Identify which cell holds the provided text, then report its (x, y) central coordinate. 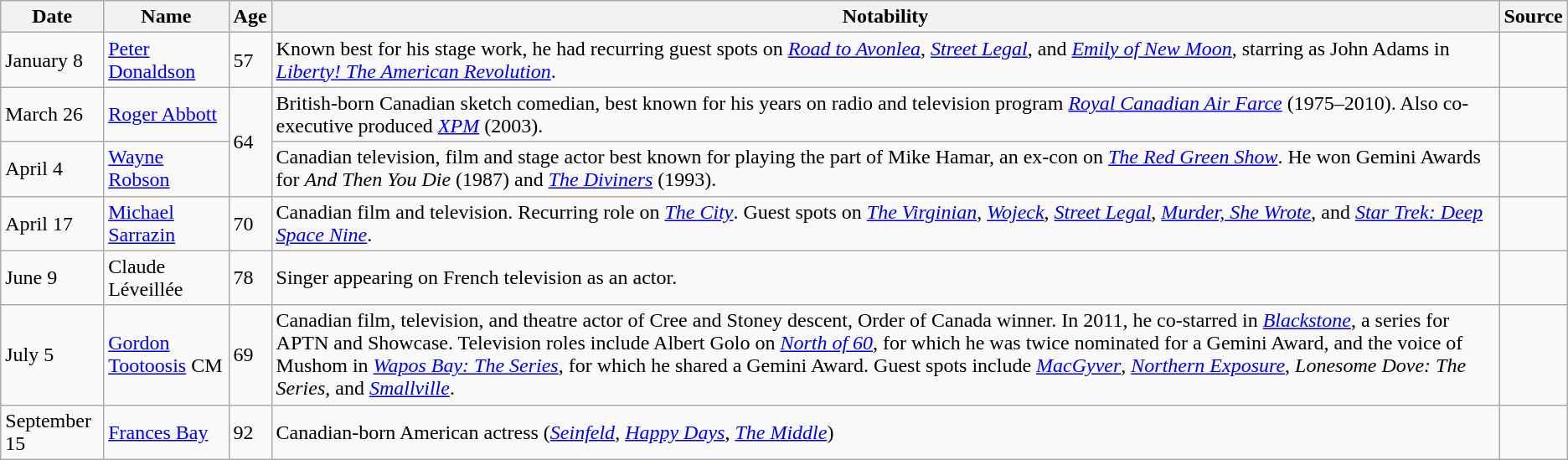
Peter Donaldson (166, 60)
70 (250, 223)
78 (250, 278)
March 26 (52, 114)
Wayne Robson (166, 169)
Date (52, 17)
Age (250, 17)
92 (250, 432)
69 (250, 355)
April 4 (52, 169)
Claude Léveillée (166, 278)
Name (166, 17)
September 15 (52, 432)
Notability (885, 17)
July 5 (52, 355)
April 17 (52, 223)
64 (250, 142)
Gordon Tootoosis CM (166, 355)
Michael Sarrazin (166, 223)
Roger Abbott (166, 114)
Singer appearing on French television as an actor. (885, 278)
June 9 (52, 278)
Canadian-born American actress (Seinfeld, Happy Days, The Middle) (885, 432)
January 8 (52, 60)
57 (250, 60)
Frances Bay (166, 432)
Source (1533, 17)
